Extract the [X, Y] coordinate from the center of the cell holding the provided text.  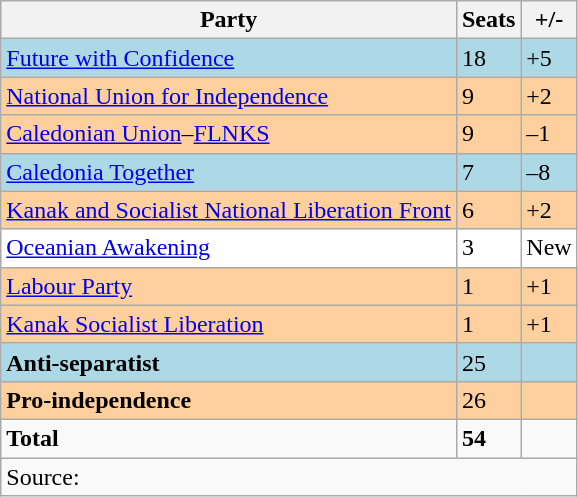
Future with Confidence [229, 58]
Caledonia Together [229, 172]
7 [488, 172]
Caledonian Union–FLNKS [229, 134]
+5 [549, 58]
New [549, 248]
Source: [289, 477]
Oceanian Awakening [229, 248]
Pro-independence [229, 400]
–1 [549, 134]
54 [488, 438]
6 [488, 210]
Kanak Socialist Liberation [229, 324]
+/- [549, 20]
National Union for Independence [229, 96]
Seats [488, 20]
Anti-separatist [229, 362]
26 [488, 400]
Total [229, 438]
18 [488, 58]
3 [488, 248]
Kanak and Socialist National Liberation Front [229, 210]
25 [488, 362]
–8 [549, 172]
Labour Party [229, 286]
Party [229, 20]
